For the text-containing cell, return its midpoint in (X, Y) coordinate format. 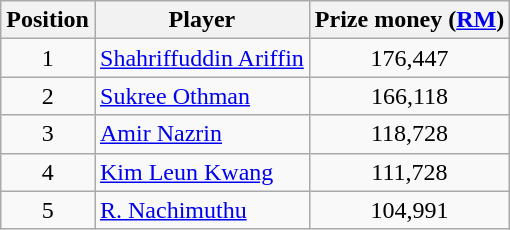
1 (48, 58)
3 (48, 134)
2 (48, 96)
R. Nachimuthu (202, 210)
Sukree Othman (202, 96)
118,728 (409, 134)
5 (48, 210)
166,118 (409, 96)
Position (48, 20)
104,991 (409, 210)
Amir Nazrin (202, 134)
176,447 (409, 58)
Shahriffuddin Ariffin (202, 58)
Kim Leun Kwang (202, 172)
4 (48, 172)
Prize money (RM) (409, 20)
111,728 (409, 172)
Player (202, 20)
